Identify which cell holds the provided text, then report its [X, Y] central coordinate. 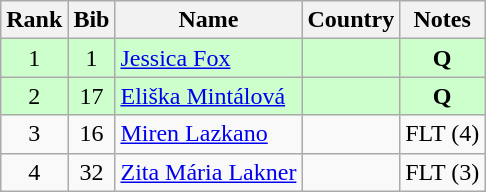
Miren Lazkano [208, 134]
Jessica Fox [208, 58]
Country [351, 20]
4 [34, 172]
Zita Mária Lakner [208, 172]
32 [92, 172]
Notes [442, 20]
Eliška Mintálová [208, 96]
17 [92, 96]
FLT (4) [442, 134]
16 [92, 134]
Rank [34, 20]
Name [208, 20]
FLT (3) [442, 172]
2 [34, 96]
Bib [92, 20]
3 [34, 134]
